From the cell containing the given text, extract its center point as (X, Y) coordinate. 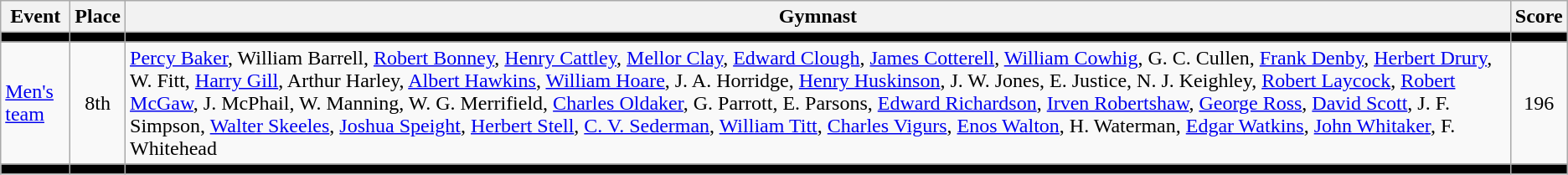
Score (1539, 17)
Event (35, 17)
196 (1539, 103)
Place (98, 17)
Men's team (35, 103)
Gymnast (818, 17)
8th (98, 103)
